Determine the [x, y] coordinate at the center of the cell enclosing the given text.  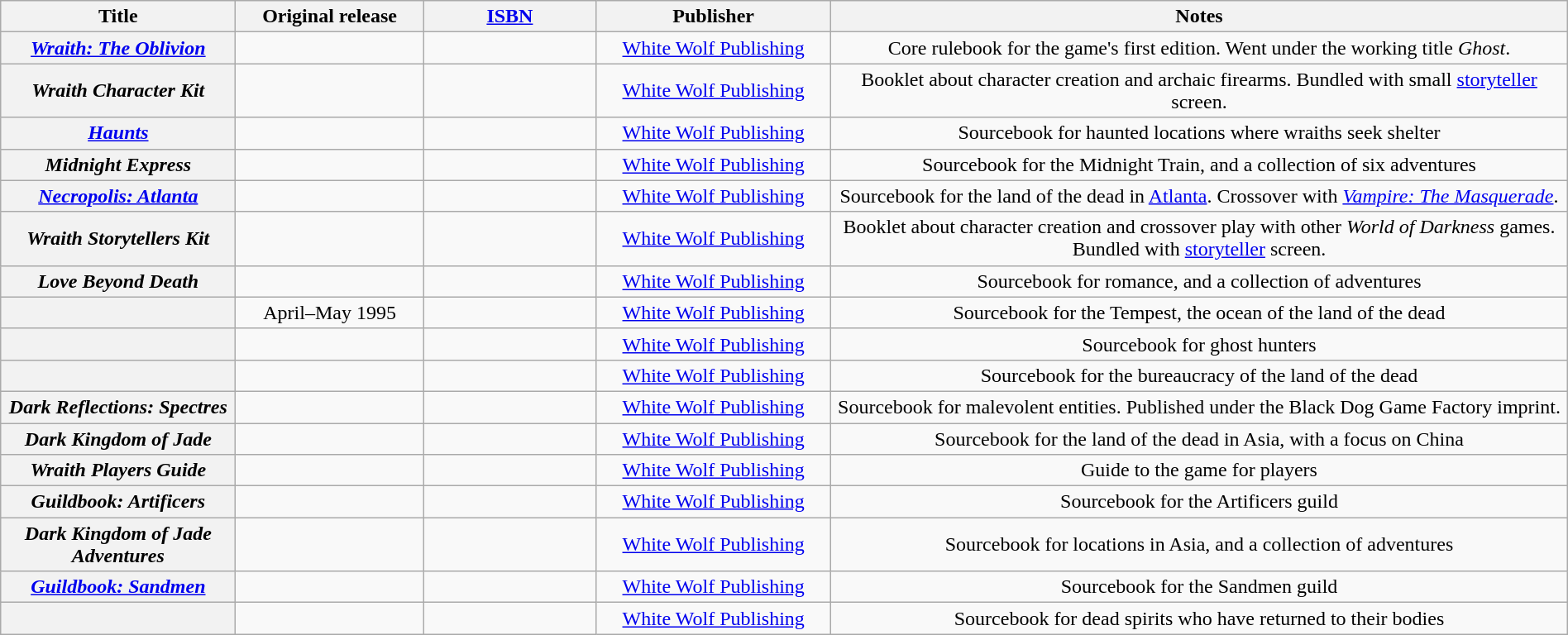
ISBN [509, 17]
Sourcebook for ghost hunters [1199, 344]
Dark Reflections: Spectres [118, 407]
Dark Kingdom of Jade Adventures [118, 544]
Love Beyond Death [118, 281]
Wraith: The Oblivion [118, 48]
Wraith Players Guide [118, 470]
Guide to the game for players [1199, 470]
Title [118, 17]
Haunts [118, 133]
Midnight Express [118, 165]
Sourcebook for haunted locations where wraiths seek shelter [1199, 133]
Sourcebook for the Midnight Train, and a collection of six adventures [1199, 165]
Original release [329, 17]
Publisher [714, 17]
Sourcebook for dead spirits who have returned to their bodies [1199, 618]
Booklet about character creation and archaic firearms. Bundled with small storyteller screen. [1199, 91]
Sourcebook for the land of the dead in Asia, with a focus on China [1199, 439]
April–May 1995 [329, 313]
Sourcebook for the Tempest, the ocean of the land of the dead [1199, 313]
Sourcebook for the Sandmen guild [1199, 587]
Wraith Character Kit [118, 91]
Wraith Storytellers Kit [118, 238]
Sourcebook for locations in Asia, and a collection of adventures [1199, 544]
Necropolis: Atlanta [118, 196]
Booklet about character creation and crossover play with other World of Darkness games. Bundled with storyteller screen. [1199, 238]
Sourcebook for romance, and a collection of adventures [1199, 281]
Dark Kingdom of Jade [118, 439]
Notes [1199, 17]
Sourcebook for the Artificers guild [1199, 502]
Guildbook: Artificers [118, 502]
Sourcebook for the bureaucracy of the land of the dead [1199, 375]
Sourcebook for malevolent entities. Published under the Black Dog Game Factory imprint. [1199, 407]
Guildbook: Sandmen [118, 587]
Core rulebook for the game's first edition. Went under the working title Ghost. [1199, 48]
Sourcebook for the land of the dead in Atlanta. Crossover with Vampire: The Masquerade. [1199, 196]
